Identify which cell holds the provided text, then report its (X, Y) central coordinate. 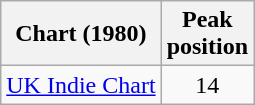
Chart (1980) (81, 34)
14 (207, 85)
Peakposition (207, 34)
UK Indie Chart (81, 85)
